Capture the cell that displays the provided text and extract its [X, Y] central coordinate. 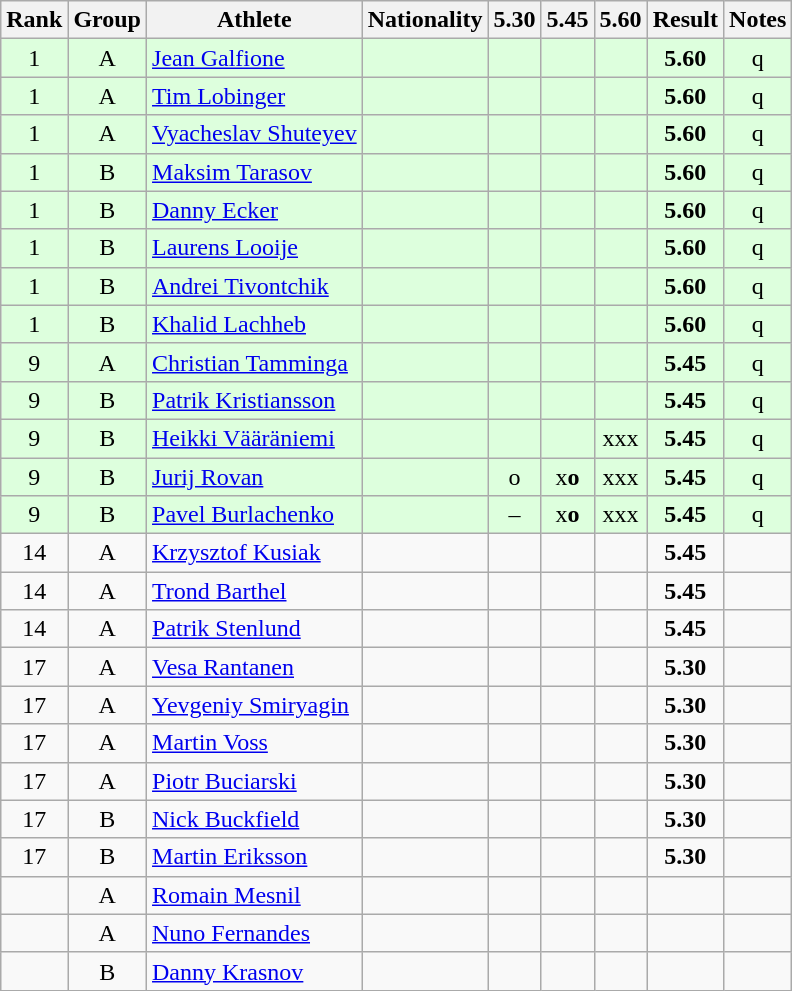
Khalid Lachheb [255, 324]
Krzysztof Kusiak [255, 553]
o [514, 477]
Patrik Stenlund [255, 629]
Group [108, 20]
Trond Barthel [255, 591]
Nick Buckfield [255, 819]
– [514, 515]
Vesa Rantanen [255, 667]
Athlete [255, 20]
Rank [34, 20]
Tim Lobinger [255, 96]
Danny Krasnov [255, 971]
Yevgeniy Smiryagin [255, 705]
Andrei Tivontchik [255, 286]
Heikki Vääräniemi [255, 438]
Result [685, 20]
Piotr Buciarski [255, 781]
Danny Ecker [255, 210]
Jean Galfione [255, 58]
Nationality [425, 20]
Notes [758, 20]
Vyacheslav Shuteyev [255, 134]
Jurij Rovan [255, 477]
Pavel Burlachenko [255, 515]
Maksim Tarasov [255, 172]
Patrik Kristiansson [255, 400]
Martin Eriksson [255, 857]
Nuno Fernandes [255, 933]
Romain Mesnil [255, 895]
Laurens Looije [255, 248]
Martin Voss [255, 743]
Christian Tamminga [255, 362]
